Identify which cell holds the provided text, then report its [X, Y] central coordinate. 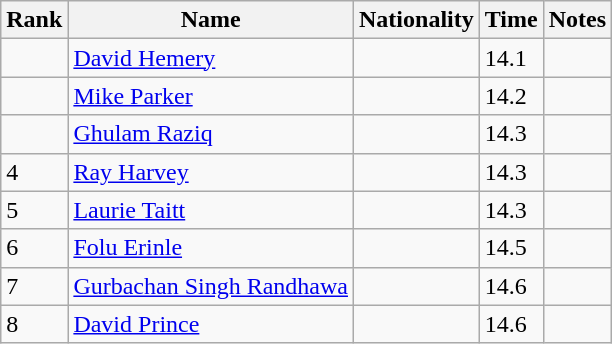
Laurie Taitt [211, 210]
Notes [577, 20]
David Hemery [211, 58]
Name [211, 20]
7 [34, 286]
14.1 [511, 58]
5 [34, 210]
Mike Parker [211, 96]
Ray Harvey [211, 172]
Nationality [417, 20]
Folu Erinle [211, 248]
Time [511, 20]
Gurbachan Singh Randhawa [211, 286]
Ghulam Raziq [211, 134]
4 [34, 172]
Rank [34, 20]
David Prince [211, 324]
8 [34, 324]
6 [34, 248]
14.5 [511, 248]
14.2 [511, 96]
